For the text-containing cell, return its midpoint in [X, Y] coordinate format. 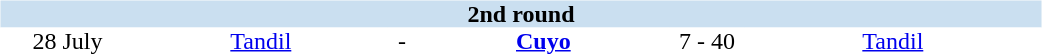
Cuyo [544, 42]
7 - 40 [707, 42]
2nd round [520, 14]
- [402, 42]
28 July [67, 42]
